Detect which cell encompasses the target text, then output its (x, y) center coordinate. 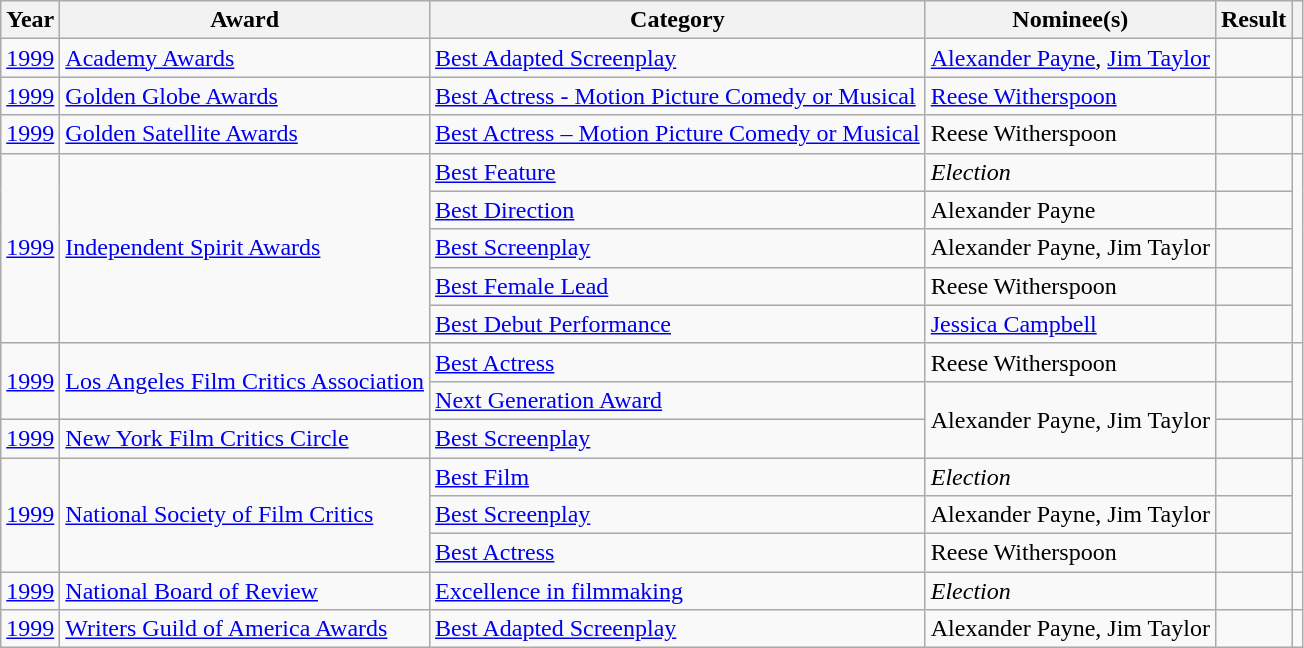
Best Female Lead (678, 286)
Award (245, 20)
Golden Globe Awards (245, 96)
Independent Spirit Awards (245, 248)
Best Debut Performance (678, 324)
Category (678, 20)
National Board of Review (245, 591)
Result (1253, 20)
Next Generation Award (678, 400)
Year (30, 20)
Jessica Campbell (1070, 324)
Los Angeles Film Critics Association (245, 381)
Writers Guild of America Awards (245, 629)
Best Actress – Motion Picture Comedy or Musical (678, 134)
Best Direction (678, 210)
Best Feature (678, 172)
National Society of Film Critics (245, 515)
Best Actress - Motion Picture Comedy or Musical (678, 96)
Golden Satellite Awards (245, 134)
Nominee(s) (1070, 20)
Best Film (678, 477)
Alexander Payne (1070, 210)
Excellence in filmmaking (678, 591)
Academy Awards (245, 58)
New York Film Critics Circle (245, 438)
